Return the (X, Y) coordinate for the center point of the cell that contains the specified text.  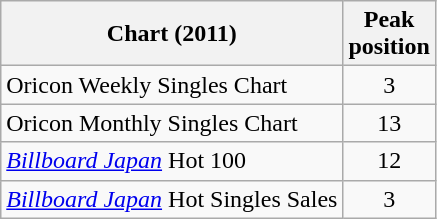
Oricon Weekly Singles Chart (172, 85)
Oricon Monthly Singles Chart (172, 123)
13 (389, 123)
Billboard Japan Hot Singles Sales (172, 199)
Billboard Japan Hot 100 (172, 161)
Peakposition (389, 34)
12 (389, 161)
Chart (2011) (172, 34)
